From the cell containing the given text, extract its center point as (x, y) coordinate. 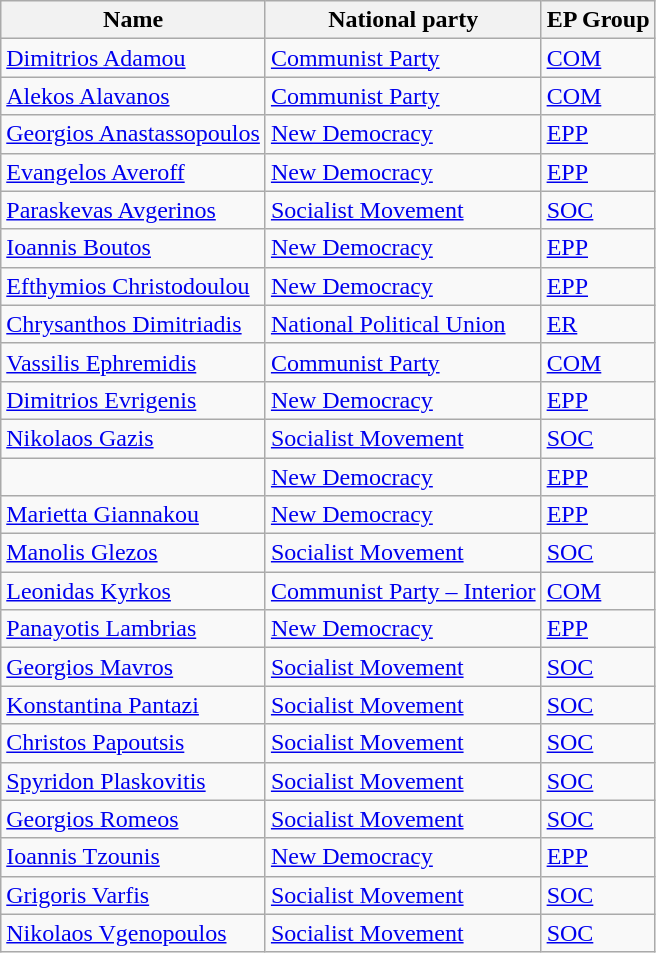
Nikolaos Vgenopoulos (134, 933)
Georgios Mavros (134, 667)
Efthymios Christodoulou (134, 286)
Manolis Glezos (134, 553)
National party (403, 20)
ER (598, 324)
Vassilis Ephremidis (134, 362)
Chrysanthos Dimitriadis (134, 324)
Georgios Romeos (134, 819)
Leonidas Kyrkos (134, 591)
Evangelos Averoff (134, 172)
Grigoris Varfis (134, 895)
Paraskevas Avgerinos (134, 210)
Communist Party – Interior (403, 591)
Konstantina Pantazi (134, 705)
Georgios Anastassopoulos (134, 134)
EP Group (598, 20)
National Political Union (403, 324)
Dimitrios Evrigenis (134, 400)
Ioannis Boutos (134, 248)
Ioannis Tzounis (134, 857)
Name (134, 20)
Marietta Giannakou (134, 515)
Nikolaos Gazis (134, 438)
Dimitrios Adamou (134, 58)
Panayotis Lambrias (134, 629)
Spyridon Plaskovitis (134, 781)
Alekos Alavanos (134, 96)
Christos Papoutsis (134, 743)
